Extract the [X, Y] coordinate from the center of the cell holding the provided text.  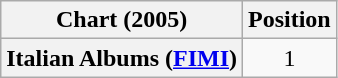
1 [290, 58]
Chart (2005) [122, 20]
Position [290, 20]
Italian Albums (FIMI) [122, 58]
